Capture the cell that displays the provided text and extract its [x, y] central coordinate. 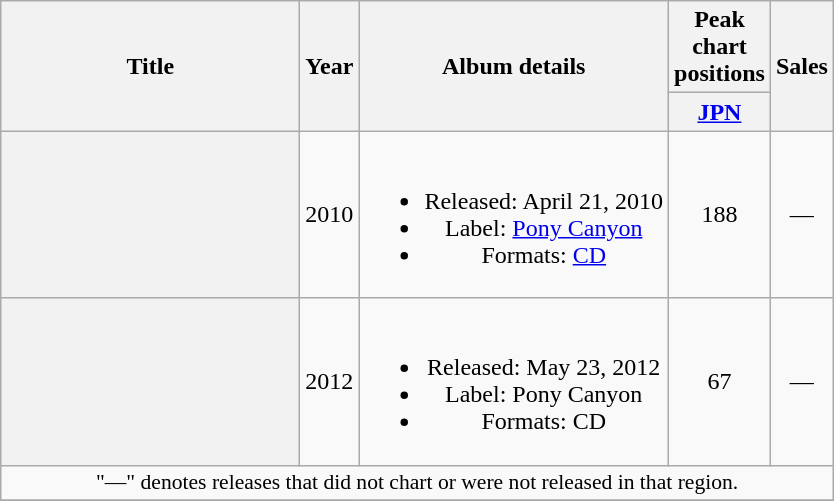
Title [150, 66]
Album details [514, 66]
Peak chart positions [720, 47]
JPN [720, 112]
2010 [330, 214]
Sales [802, 66]
Year [330, 66]
188 [720, 214]
2012 [330, 382]
67 [720, 382]
"—" denotes releases that did not chart or were not released in that region. [418, 483]
Released: May 23, 2012Label: Pony CanyonFormats: CD [514, 382]
Released: April 21, 2010Label: Pony CanyonFormats: CD [514, 214]
